Identify which cell holds the provided text, then report its [x, y] central coordinate. 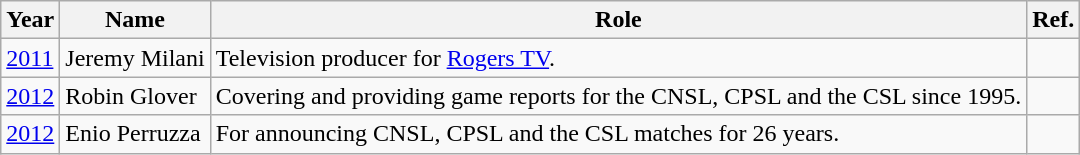
For announcing CNSL, CPSL and the CSL matches for 26 years. [618, 134]
Television producer for Rogers TV. [618, 58]
Role [618, 20]
Covering and providing game reports for the CNSL, CPSL and the CSL since 1995. [618, 96]
Jeremy Milani [135, 58]
Name [135, 20]
Year [30, 20]
2011 [30, 58]
Ref. [1054, 20]
Robin Glover [135, 96]
Enio Perruzza [135, 134]
